Search for the cell housing the specified text and yield its [X, Y] center coordinate. 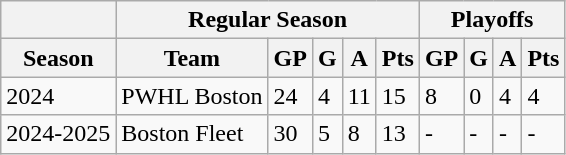
24 [290, 96]
5 [327, 134]
0 [479, 96]
11 [359, 96]
Playoffs [492, 20]
30 [290, 134]
Team [192, 58]
Boston Fleet [192, 134]
13 [398, 134]
Regular Season [268, 20]
15 [398, 96]
2024 [58, 96]
2024-2025 [58, 134]
Season [58, 58]
PWHL Boston [192, 96]
